Scan for the cell matching the given text and deliver its (X, Y) coordinate at center. 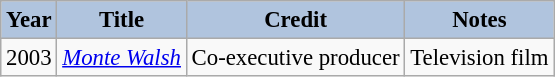
2003 (29, 58)
Year (29, 20)
Credit (296, 20)
Monte Walsh (122, 58)
Co-executive producer (296, 58)
Title (122, 20)
Television film (480, 58)
Notes (480, 20)
